Determine the (x, y) coordinate at the center of the cell enclosing the given text.  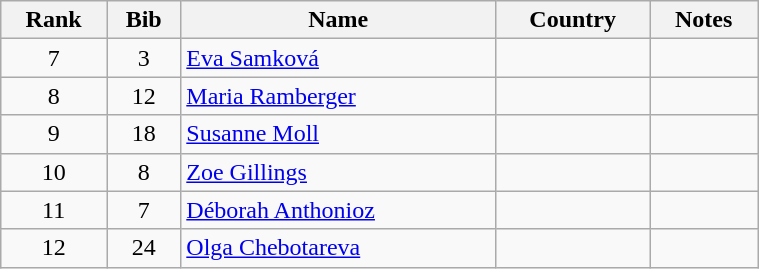
3 (144, 58)
Olga Chebotareva (338, 248)
Notes (704, 20)
24 (144, 248)
Bib (144, 20)
Déborah Anthonioz (338, 210)
11 (54, 210)
Eva Samková (338, 58)
10 (54, 172)
Susanne Moll (338, 134)
18 (144, 134)
Maria Ramberger (338, 96)
9 (54, 134)
Country (573, 20)
Name (338, 20)
Zoe Gillings (338, 172)
Rank (54, 20)
